Output the (x, y) coordinate of the center of the cell containing the given text.  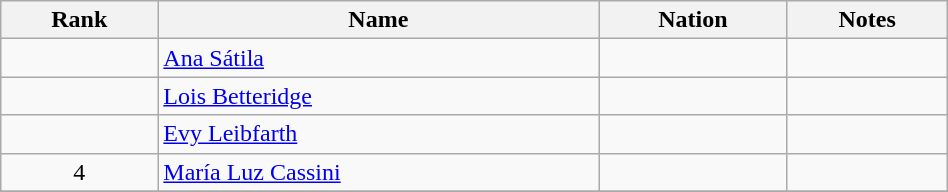
María Luz Cassini (378, 172)
Notes (867, 20)
Evy Leibfarth (378, 134)
Ana Sátila (378, 58)
Rank (80, 20)
4 (80, 172)
Nation (693, 20)
Name (378, 20)
Lois Betteridge (378, 96)
